Identify which cell holds the provided text, then report its (X, Y) central coordinate. 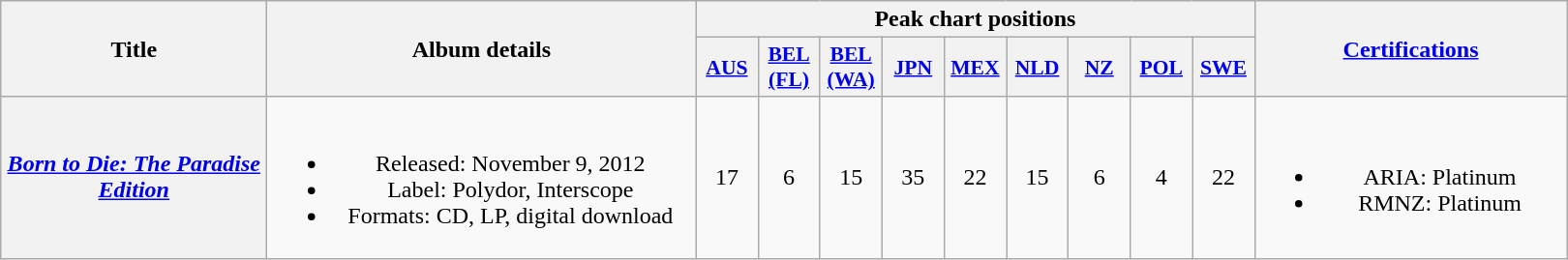
Certifications (1411, 48)
BEL(WA) (851, 68)
AUS (727, 68)
NZ (1100, 68)
JPN (913, 68)
Released: November 9, 2012Label: Polydor, InterscopeFormats: CD, LP, digital download (482, 178)
Born to Die: The Paradise Edition (134, 178)
Peak chart positions (976, 19)
NLD (1038, 68)
4 (1161, 178)
Title (134, 48)
ARIA: PlatinumRMNZ: Platinum (1411, 178)
SWE (1223, 68)
Album details (482, 48)
MEX (975, 68)
BEL(FL) (789, 68)
POL (1161, 68)
35 (913, 178)
17 (727, 178)
